Capture the cell that displays the provided text and extract its [X, Y] central coordinate. 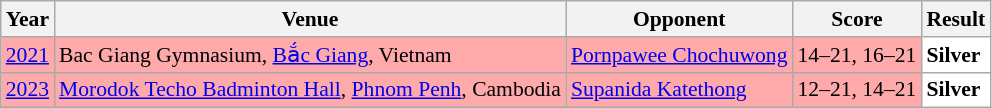
2023 [28, 90]
Opponent [680, 19]
Supanida Katethong [680, 90]
Result [956, 19]
Bac Giang Gymnasium, Bắc Giang, Vietnam [310, 55]
Morodok Techo Badminton Hall, Phnom Penh, Cambodia [310, 90]
2021 [28, 55]
Venue [310, 19]
Score [856, 19]
Pornpawee Chochuwong [680, 55]
14–21, 16–21 [856, 55]
Year [28, 19]
12–21, 14–21 [856, 90]
